Identify which cell holds the provided text, then report its (x, y) central coordinate. 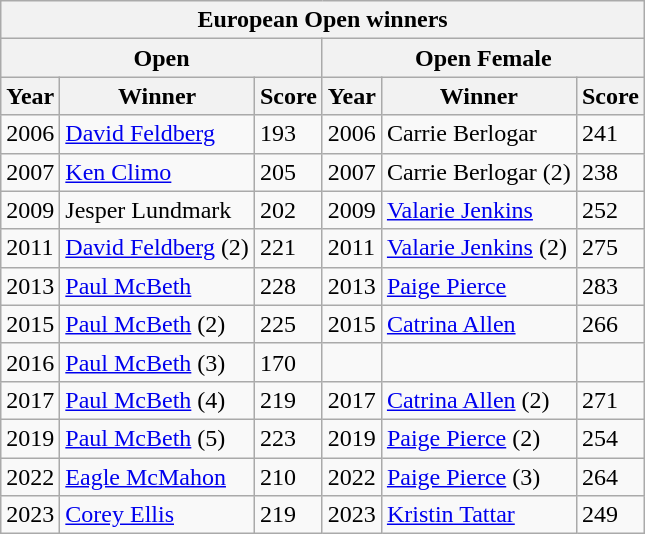
David Feldberg (158, 134)
252 (610, 210)
Jesper Lundmark (158, 210)
202 (288, 210)
225 (288, 324)
David Feldberg (2) (158, 248)
223 (288, 438)
Open Female (483, 58)
Eagle McMahon (158, 477)
Corey Ellis (158, 515)
170 (288, 362)
Carrie Berlogar (2) (478, 172)
Paige Pierce (3) (478, 477)
210 (288, 477)
266 (610, 324)
Paige Pierce (2) (478, 438)
Paul McBeth (5) (158, 438)
2016 (30, 362)
Valarie Jenkins (2) (478, 248)
Paul McBeth (2) (158, 324)
254 (610, 438)
249 (610, 515)
Carrie Berlogar (478, 134)
Valarie Jenkins (478, 210)
275 (610, 248)
Paige Pierce (478, 286)
193 (288, 134)
238 (610, 172)
264 (610, 477)
Paul McBeth (4) (158, 400)
221 (288, 248)
European Open winners (323, 20)
205 (288, 172)
Ken Climo (158, 172)
283 (610, 286)
Open (162, 58)
Catrina Allen (478, 324)
Paul McBeth (158, 286)
Kristin Tattar (478, 515)
Catrina Allen (2) (478, 400)
271 (610, 400)
228 (288, 286)
Paul McBeth (3) (158, 362)
241 (610, 134)
